From the cell containing the given text, extract its center point as [X, Y] coordinate. 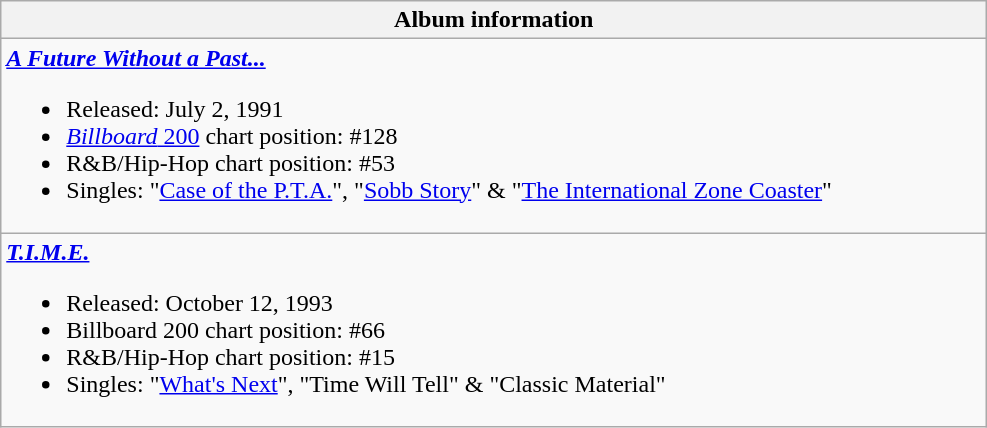
Album information [494, 20]
